Detect which cell encompasses the target text, then output its (x, y) center coordinate. 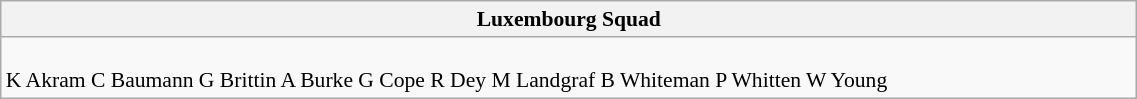
K Akram C Baumann G Brittin A Burke G Cope R Dey M Landgraf B Whiteman P Whitten W Young (569, 68)
Luxembourg Squad (569, 19)
